Find where the given text appears and provide that cell's center as [X, Y] coordinate. 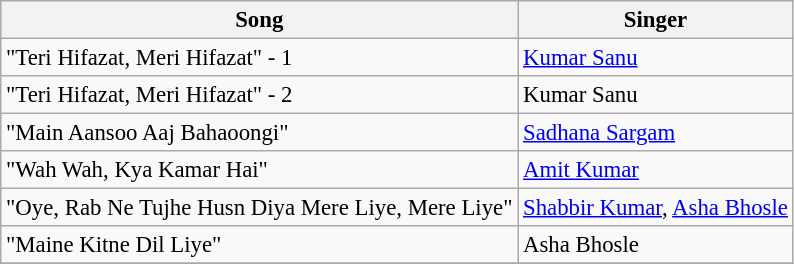
Sadhana Sargam [656, 133]
Singer [656, 20]
"Maine Kitne Dil Liye" [260, 245]
"Main Aansoo Aaj Bahaoongi" [260, 133]
"Teri Hifazat, Meri Hifazat" - 1 [260, 58]
"Oye, Rab Ne Tujhe Husn Diya Mere Liye, Mere Liye" [260, 208]
Shabbir Kumar, Asha Bhosle [656, 208]
"Teri Hifazat, Meri Hifazat" - 2 [260, 95]
"Wah Wah, Kya Kamar Hai" [260, 170]
Asha Bhosle [656, 245]
Amit Kumar [656, 170]
Song [260, 20]
